Find where the given text appears and provide that cell's center as (x, y) coordinate. 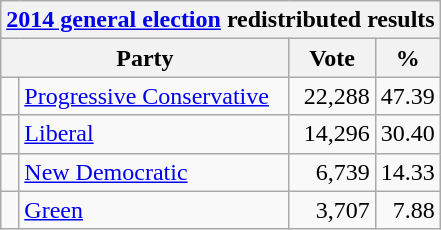
% (408, 58)
30.40 (408, 134)
Party (145, 58)
22,288 (332, 96)
Progressive Conservative (154, 96)
New Democratic (154, 172)
2014 general election redistributed results (220, 20)
6,739 (332, 172)
3,707 (332, 210)
Liberal (154, 134)
Green (154, 210)
Vote (332, 58)
14.33 (408, 172)
47.39 (408, 96)
7.88 (408, 210)
14,296 (332, 134)
